Detect which cell encompasses the target text, then output its [x, y] center coordinate. 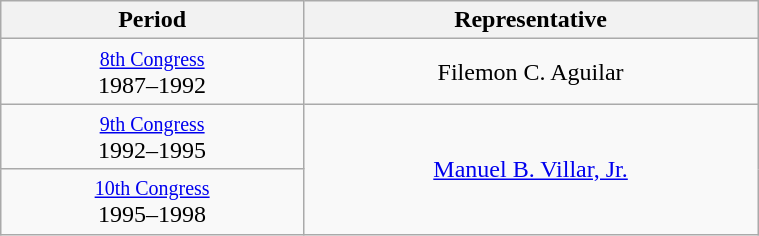
Representative [530, 20]
10th Congress1995–1998 [152, 202]
Filemon C. Aguilar [530, 72]
8th Congress1987–1992 [152, 72]
Manuel B. Villar, Jr. [530, 169]
9th Congress1992–1995 [152, 136]
Period [152, 20]
